Extract the (X, Y) coordinate from the center of the cell holding the provided text.  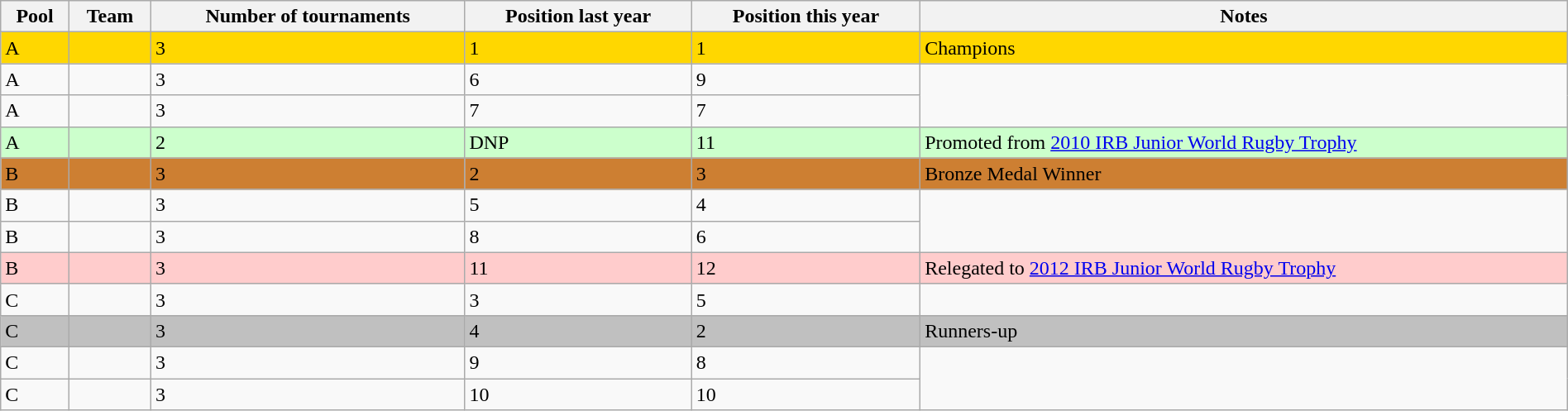
Team (109, 17)
Champions (1244, 48)
12 (806, 268)
Position this year (806, 17)
Promoted from 2010 IRB Junior World Rugby Trophy (1244, 142)
Runners-up (1244, 331)
Bronze Medal Winner (1244, 174)
DNP (578, 142)
Notes (1244, 17)
Position last year (578, 17)
Pool (35, 17)
Relegated to 2012 IRB Junior World Rugby Trophy (1244, 268)
Number of tournaments (308, 17)
